For the text-containing cell, return its midpoint in [x, y] coordinate format. 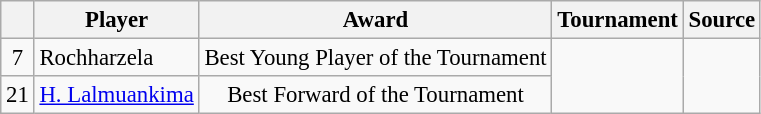
Rochharzela [116, 58]
Best Forward of the Tournament [376, 95]
H. Lalmuankima [116, 95]
Source [722, 20]
Player [116, 20]
Best Young Player of the Tournament [376, 58]
21 [18, 95]
Award [376, 20]
7 [18, 58]
Tournament [618, 20]
